Detect which cell encompasses the target text, then output its [X, Y] center coordinate. 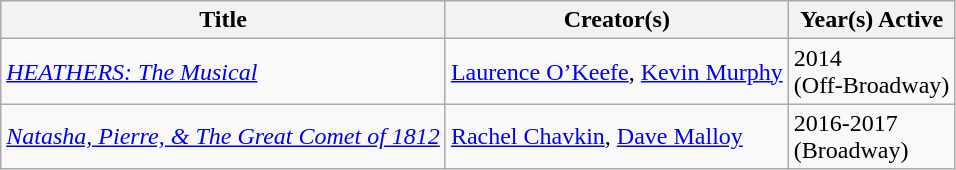
Title [224, 20]
Natasha, Pierre, & The Great Comet of 1812 [224, 136]
Year(s) Active [872, 20]
HEATHERS: The Musical [224, 72]
2014(Off-Broadway) [872, 72]
Laurence O’Keefe, Kevin Murphy [616, 72]
Rachel Chavkin, Dave Malloy [616, 136]
2016-2017(Broadway) [872, 136]
Creator(s) [616, 20]
